Detect which cell encompasses the target text, then output its [x, y] center coordinate. 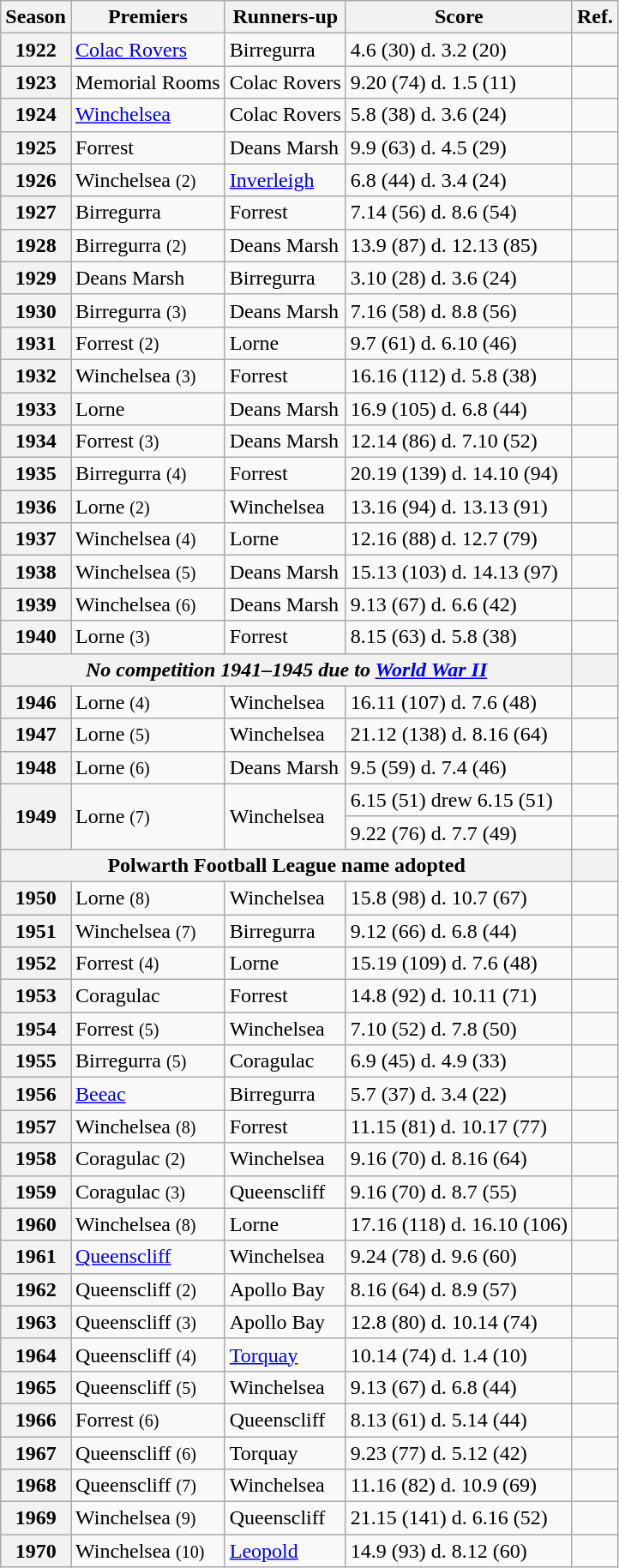
1936 [36, 507]
21.12 (138) d. 8.16 (64) [459, 735]
9.16 (70) d. 8.7 (55) [459, 1192]
Forrest (5) [147, 1029]
1937 [36, 539]
15.8 (98) d. 10.7 (67) [459, 898]
Lorne (3) [147, 637]
Winchelsea (3) [147, 375]
Forrest (2) [147, 343]
1965 [36, 1387]
1939 [36, 604]
4.6 (30) d. 3.2 (20) [459, 50]
1947 [36, 735]
1927 [36, 213]
Runners-up [285, 17]
1960 [36, 1224]
12.16 (88) d. 12.7 (79) [459, 539]
Beeac [147, 1094]
Queenscliff (4) [147, 1355]
14.8 (92) d. 10.11 (71) [459, 996]
No competition 1941–1945 due to World War II [286, 670]
1948 [36, 767]
1931 [36, 343]
1935 [36, 474]
1922 [36, 50]
Winchelsea (7) [147, 930]
9.5 (59) d. 7.4 (46) [459, 767]
5.7 (37) d. 3.4 (22) [459, 1094]
Birregurra (4) [147, 474]
Score [459, 17]
1970 [36, 1551]
Queenscliff (6) [147, 1453]
9.13 (67) d. 6.6 (42) [459, 604]
Leopold [285, 1551]
1928 [36, 245]
Lorne (8) [147, 898]
Inverleigh [285, 180]
Winchelsea (5) [147, 572]
16.9 (105) d. 6.8 (44) [459, 409]
Birregurra (3) [147, 310]
7.16 (58) d. 8.8 (56) [459, 310]
9.16 (70) d. 8.16 (64) [459, 1159]
1953 [36, 996]
1949 [36, 816]
1952 [36, 964]
Lorne (2) [147, 507]
9.9 (63) d. 4.5 (29) [459, 147]
12.14 (86) d. 7.10 (52) [459, 442]
1923 [36, 82]
Winchelsea (9) [147, 1518]
9.22 (76) d. 7.7 (49) [459, 832]
Forrest (3) [147, 442]
12.8 (80) d. 10.14 (74) [459, 1322]
15.13 (103) d. 14.13 (97) [459, 572]
20.19 (139) d. 14.10 (94) [459, 474]
Polwarth Football League name adopted [286, 865]
1926 [36, 180]
13.9 (87) d. 12.13 (85) [459, 245]
Coragulac (2) [147, 1159]
3.10 (28) d. 3.6 (24) [459, 278]
1966 [36, 1420]
11.16 (82) d. 10.9 (69) [459, 1486]
9.12 (66) d. 6.8 (44) [459, 930]
Lorne (5) [147, 735]
Birregurra (2) [147, 245]
1963 [36, 1322]
1933 [36, 409]
1938 [36, 572]
14.9 (93) d. 8.12 (60) [459, 1551]
1968 [36, 1486]
Queenscliff (2) [147, 1289]
Premiers [147, 17]
Winchelsea (2) [147, 180]
9.23 (77) d. 5.12 (42) [459, 1453]
1957 [36, 1126]
1934 [36, 442]
Winchelsea (4) [147, 539]
9.20 (74) d. 1.5 (11) [459, 82]
5.8 (38) d. 3.6 (24) [459, 115]
Queenscliff (3) [147, 1322]
1964 [36, 1355]
Lorne (7) [147, 816]
11.15 (81) d. 10.17 (77) [459, 1126]
7.14 (56) d. 8.6 (54) [459, 213]
1955 [36, 1061]
1925 [36, 147]
8.16 (64) d. 8.9 (57) [459, 1289]
1940 [36, 637]
1967 [36, 1453]
9.7 (61) d. 6.10 (46) [459, 343]
Memorial Rooms [147, 82]
1958 [36, 1159]
13.16 (94) d. 13.13 (91) [459, 507]
Queenscliff (5) [147, 1387]
1969 [36, 1518]
15.19 (109) d. 7.6 (48) [459, 964]
21.15 (141) d. 6.16 (52) [459, 1518]
8.13 (61) d. 5.14 (44) [459, 1420]
1924 [36, 115]
Birregurra (5) [147, 1061]
1950 [36, 898]
Ref. [595, 17]
1951 [36, 930]
Winchelsea (6) [147, 604]
7.10 (52) d. 7.8 (50) [459, 1029]
6.8 (44) d. 3.4 (24) [459, 180]
17.16 (118) d. 16.10 (106) [459, 1224]
Lorne (4) [147, 702]
Queenscliff (7) [147, 1486]
1930 [36, 310]
16.11 (107) d. 7.6 (48) [459, 702]
10.14 (74) d. 1.4 (10) [459, 1355]
1959 [36, 1192]
Winchelsea (10) [147, 1551]
6.15 (51) drew 6.15 (51) [459, 800]
Coragulac (3) [147, 1192]
Season [36, 17]
1956 [36, 1094]
6.9 (45) d. 4.9 (33) [459, 1061]
1929 [36, 278]
8.15 (63) d. 5.8 (38) [459, 637]
1961 [36, 1257]
9.13 (67) d. 6.8 (44) [459, 1387]
Forrest (4) [147, 964]
Forrest (6) [147, 1420]
9.24 (78) d. 9.6 (60) [459, 1257]
Lorne (6) [147, 767]
16.16 (112) d. 5.8 (38) [459, 375]
1932 [36, 375]
1954 [36, 1029]
1962 [36, 1289]
1946 [36, 702]
